Find where the given text appears and provide that cell's center as [X, Y] coordinate. 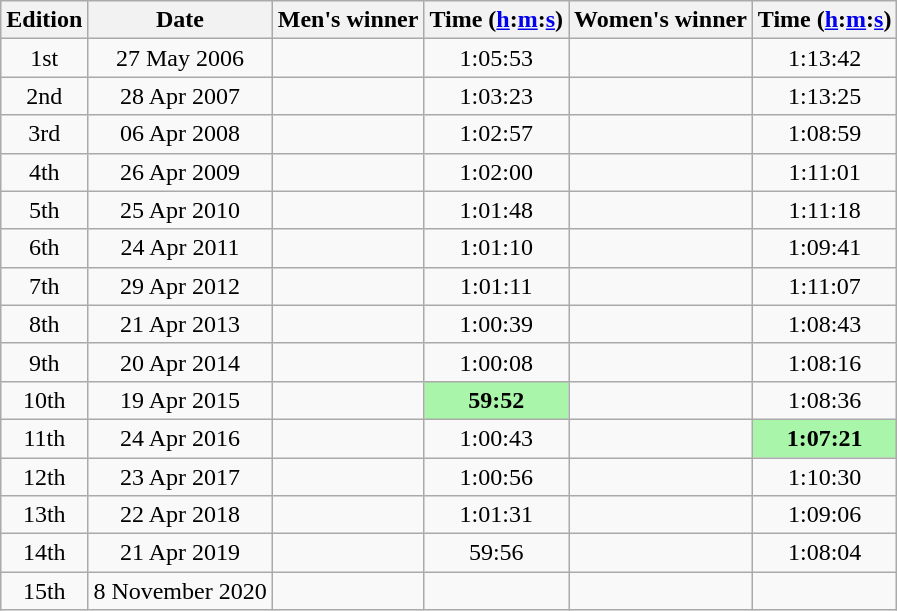
15th [44, 591]
Date [180, 20]
1:13:25 [824, 96]
20 Apr 2014 [180, 362]
1:00:56 [496, 477]
8th [44, 324]
59:56 [496, 553]
6th [44, 248]
13th [44, 515]
1:08:36 [824, 400]
1:02:00 [496, 172]
24 Apr 2011 [180, 248]
25 Apr 2010 [180, 210]
28 Apr 2007 [180, 96]
5th [44, 210]
1:00:08 [496, 362]
24 Apr 2016 [180, 438]
Women's winner [661, 20]
1:08:16 [824, 362]
8 November 2020 [180, 591]
1:01:11 [496, 286]
21 Apr 2013 [180, 324]
22 Apr 2018 [180, 515]
1:05:53 [496, 58]
06 Apr 2008 [180, 134]
4th [44, 172]
11th [44, 438]
1:09:06 [824, 515]
1:08:59 [824, 134]
1:01:31 [496, 515]
Edition [44, 20]
29 Apr 2012 [180, 286]
1:13:42 [824, 58]
1:00:39 [496, 324]
1:11:07 [824, 286]
1:01:10 [496, 248]
1:01:48 [496, 210]
1:07:21 [824, 438]
1:11:01 [824, 172]
9th [44, 362]
1:00:43 [496, 438]
21 Apr 2019 [180, 553]
23 Apr 2017 [180, 477]
1:11:18 [824, 210]
59:52 [496, 400]
3rd [44, 134]
19 Apr 2015 [180, 400]
10th [44, 400]
2nd [44, 96]
1:03:23 [496, 96]
1:09:41 [824, 248]
1st [44, 58]
1:02:57 [496, 134]
27 May 2006 [180, 58]
Men's winner [348, 20]
7th [44, 286]
1:08:04 [824, 553]
14th [44, 553]
26 Apr 2009 [180, 172]
1:08:43 [824, 324]
1:10:30 [824, 477]
12th [44, 477]
